Return the [X, Y] coordinate for the center point of the cell that contains the specified text.  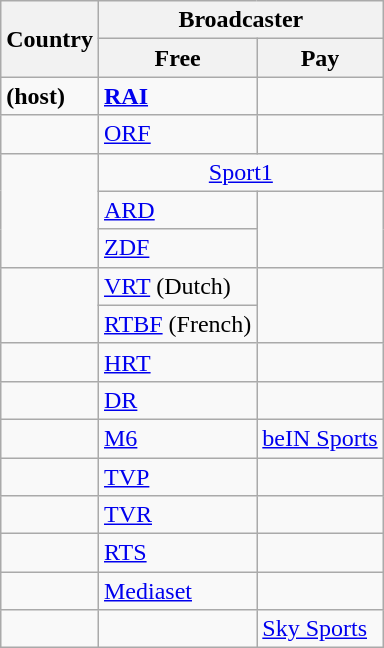
Mediaset [177, 591]
ORF [177, 134]
VRT (Dutch) [177, 286]
RTBF (French) [177, 324]
Free [177, 58]
ARD [177, 210]
Broadcaster [240, 20]
Sport1 [240, 172]
Country [50, 39]
HRT [177, 362]
RAI [177, 96]
DR [177, 400]
TVP [177, 477]
Sky Sports [320, 629]
TVR [177, 515]
(host) [50, 96]
RTS [177, 553]
M6 [177, 438]
beIN Sports [320, 438]
ZDF [177, 248]
Pay [320, 58]
